From the cell containing the given text, extract its center point as [x, y] coordinate. 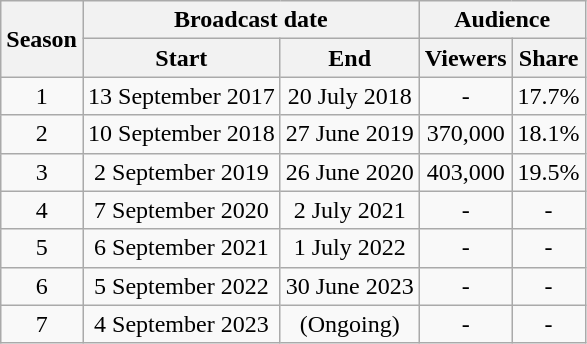
13 September 2017 [181, 96]
18.1% [548, 134]
Broadcast date [250, 20]
2 July 2021 [350, 210]
17.7% [548, 96]
403,000 [466, 172]
6 [42, 286]
2 [42, 134]
Share [548, 58]
Viewers [466, 58]
2 September 2019 [181, 172]
5 September 2022 [181, 286]
4 [42, 210]
370,000 [466, 134]
27 June 2019 [350, 134]
Start [181, 58]
26 June 2020 [350, 172]
7 [42, 324]
6 September 2021 [181, 248]
3 [42, 172]
End [350, 58]
1 [42, 96]
19.5% [548, 172]
4 September 2023 [181, 324]
(Ongoing) [350, 324]
30 June 2023 [350, 286]
Audience [502, 20]
10 September 2018 [181, 134]
20 July 2018 [350, 96]
5 [42, 248]
Season [42, 39]
1 July 2022 [350, 248]
7 September 2020 [181, 210]
